Determine the [x, y] coordinate at the center of the cell enclosing the given text.  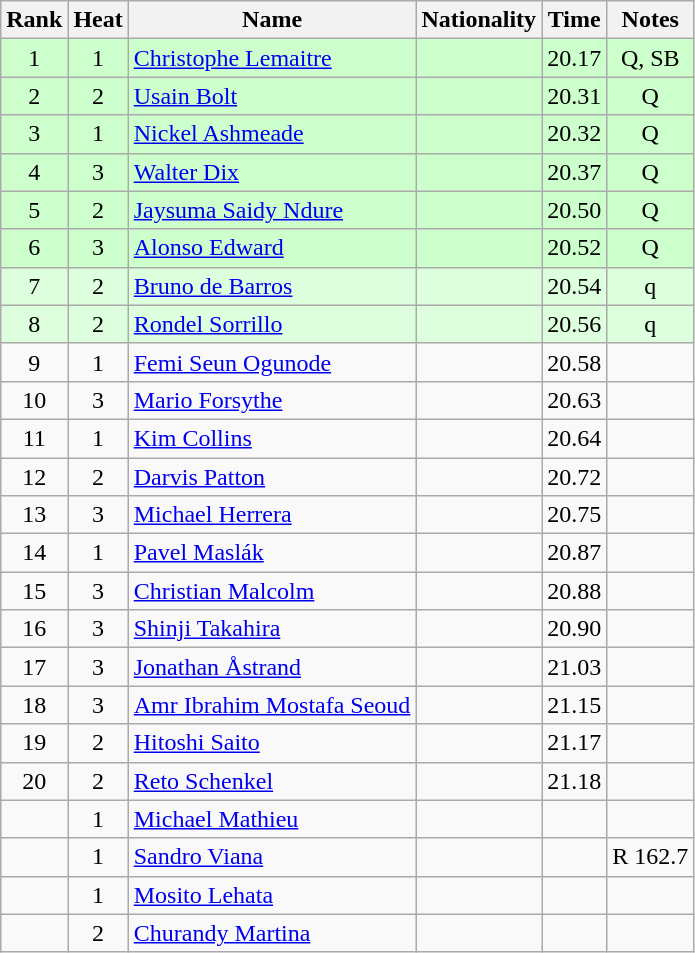
20.17 [574, 58]
11 [34, 438]
20.90 [574, 629]
20.56 [574, 324]
Hitoshi Saito [272, 743]
Christian Malcolm [272, 591]
20.31 [574, 96]
20.52 [574, 248]
20.63 [574, 400]
Christophe Lemaitre [272, 58]
Q, SB [650, 58]
15 [34, 591]
21.15 [574, 705]
Churandy Martina [272, 933]
Alonso Edward [272, 248]
13 [34, 515]
6 [34, 248]
Rank [34, 20]
Rondel Sorrillo [272, 324]
8 [34, 324]
Darvis Patton [272, 477]
Mario Forsythe [272, 400]
Michael Mathieu [272, 819]
Heat [98, 20]
Reto Schenkel [272, 781]
20.32 [574, 134]
20.72 [574, 477]
20.58 [574, 362]
10 [34, 400]
21.17 [574, 743]
Shinji Takahira [272, 629]
Jaysuma Saidy Ndure [272, 210]
Pavel Maslák [272, 553]
20.54 [574, 286]
Nickel Ashmeade [272, 134]
12 [34, 477]
5 [34, 210]
19 [34, 743]
R 162.7 [650, 857]
20.87 [574, 553]
Femi Seun Ogunode [272, 362]
Nationality [479, 20]
21.03 [574, 667]
Kim Collins [272, 438]
7 [34, 286]
20 [34, 781]
Sandro Viana [272, 857]
20.50 [574, 210]
Bruno de Barros [272, 286]
20.37 [574, 172]
20.64 [574, 438]
18 [34, 705]
Walter Dix [272, 172]
14 [34, 553]
Time [574, 20]
20.75 [574, 515]
Jonathan Åstrand [272, 667]
Mosito Lehata [272, 895]
17 [34, 667]
Amr Ibrahim Mostafa Seoud [272, 705]
Usain Bolt [272, 96]
Name [272, 20]
Notes [650, 20]
9 [34, 362]
20.88 [574, 591]
Michael Herrera [272, 515]
21.18 [574, 781]
4 [34, 172]
16 [34, 629]
